Scan for the cell matching the given text and deliver its (x, y) coordinate at center. 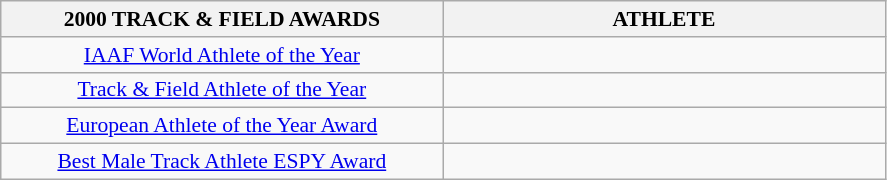
European Athlete of the Year Award (222, 126)
2000 TRACK & FIELD AWARDS (222, 19)
Best Male Track Athlete ESPY Award (222, 162)
ATHLETE (664, 19)
IAAF World Athlete of the Year (222, 55)
Track & Field Athlete of the Year (222, 90)
